Search for the cell housing the specified text and yield its (X, Y) center coordinate. 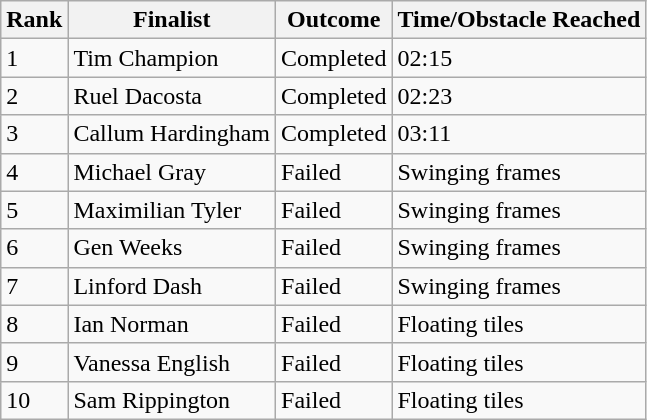
02:23 (519, 96)
Linford Dash (172, 286)
Tim Champion (172, 58)
Finalist (172, 20)
Michael Gray (172, 172)
Ruel Dacosta (172, 96)
Sam Rippington (172, 400)
2 (34, 96)
Ian Norman (172, 324)
Callum Hardingham (172, 134)
Outcome (334, 20)
02:15 (519, 58)
Time/Obstacle Reached (519, 20)
7 (34, 286)
Gen Weeks (172, 248)
03:11 (519, 134)
Maximilian Tyler (172, 210)
Rank (34, 20)
10 (34, 400)
1 (34, 58)
9 (34, 362)
5 (34, 210)
8 (34, 324)
4 (34, 172)
6 (34, 248)
3 (34, 134)
Vanessa English (172, 362)
